Search for the cell housing the specified text and yield its [x, y] center coordinate. 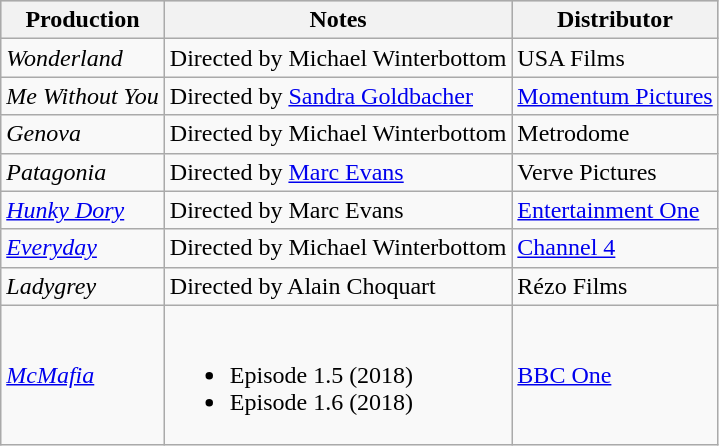
Wonderland [83, 58]
Verve Pictures [615, 172]
Production [83, 20]
Momentum Pictures [615, 96]
Hunky Dory [83, 210]
Metrodome [615, 134]
Directed by Alain Choquart [338, 286]
Genova [83, 134]
McMafia [83, 375]
Patagonia [83, 172]
Rézo Films [615, 286]
Notes [338, 20]
BBC One [615, 375]
Directed by Sandra Goldbacher [338, 96]
USA Films [615, 58]
Ladygrey [83, 286]
Everyday [83, 248]
Channel 4 [615, 248]
Distributor [615, 20]
Episode 1.5 (2018)Episode 1.6 (2018) [338, 375]
Me Without You [83, 96]
Entertainment One [615, 210]
